Scan for the cell matching the given text and deliver its (x, y) coordinate at center. 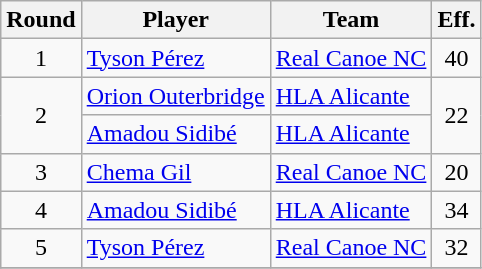
Orion Outerbridge (176, 96)
4 (41, 210)
Player (176, 20)
20 (456, 172)
1 (41, 58)
Round (41, 20)
32 (456, 248)
2 (41, 115)
34 (456, 210)
22 (456, 115)
Chema Gil (176, 172)
3 (41, 172)
Eff. (456, 20)
5 (41, 248)
40 (456, 58)
Team (351, 20)
